Output the (X, Y) coordinate of the center of the cell containing the given text.  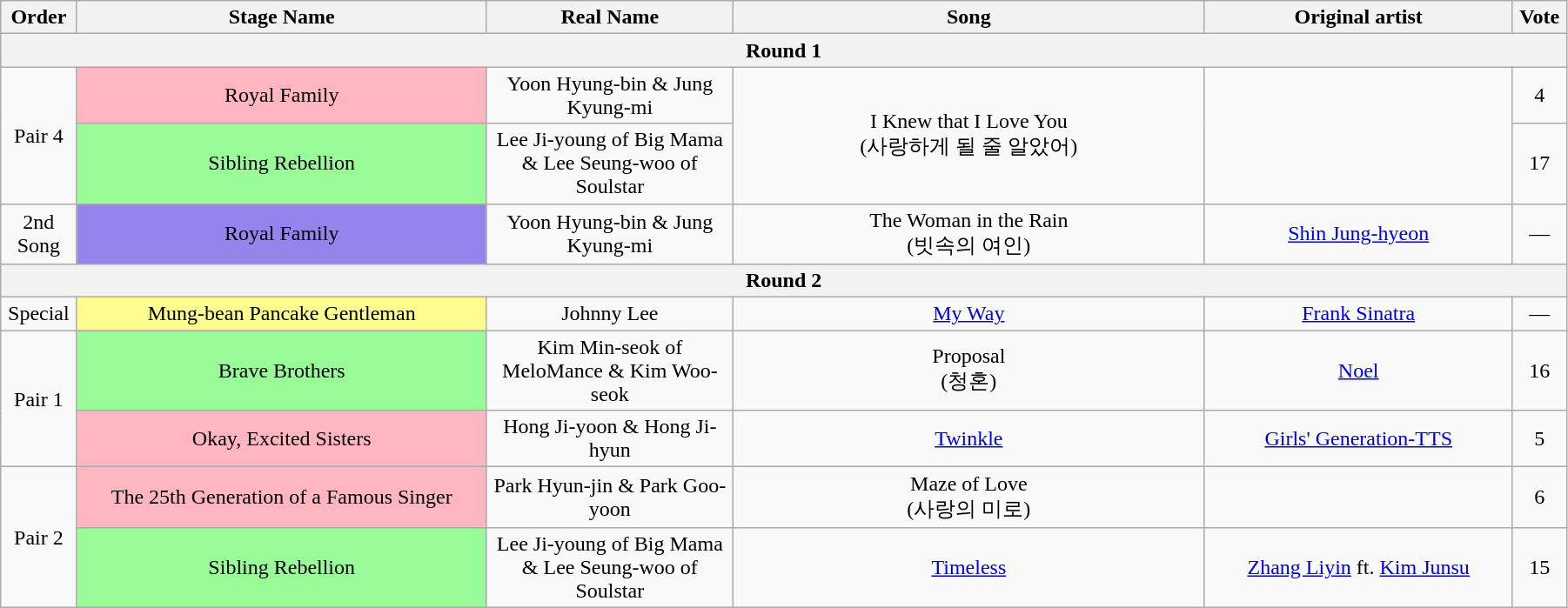
Noel (1358, 371)
I Knew that I Love You(사랑하게 될 줄 알았어) (968, 136)
Vote (1539, 17)
16 (1539, 371)
Park Hyun-jin & Park Goo-yoon (609, 498)
4 (1539, 96)
Stage Name (282, 17)
The 25th Generation of a Famous Singer (282, 498)
Okay, Excited Sisters (282, 438)
2nd Song (38, 234)
17 (1539, 164)
Hong Ji-yoon & Hong Ji-hyun (609, 438)
Frank Sinatra (1358, 314)
Proposal(청혼) (968, 371)
Shin Jung-hyeon (1358, 234)
Mung-bean Pancake Gentleman (282, 314)
Original artist (1358, 17)
Special (38, 314)
Johnny Lee (609, 314)
Girls' Generation-TTS (1358, 438)
Pair 1 (38, 398)
5 (1539, 438)
Round 2 (784, 281)
Brave Brothers (282, 371)
15 (1539, 567)
6 (1539, 498)
Song (968, 17)
Maze of Love(사랑의 미로) (968, 498)
Timeless (968, 567)
The Woman in the Rain(빗속의 여인) (968, 234)
Kim Min-seok of MeloMance & Kim Woo-seok (609, 371)
My Way (968, 314)
Zhang Liyin ft. Kim Junsu (1358, 567)
Order (38, 17)
Real Name (609, 17)
Pair 4 (38, 136)
Pair 2 (38, 538)
Twinkle (968, 438)
Round 1 (784, 50)
